Pinpoint the cell where the given text exists, returning its (x, y) midpoint coordinate. 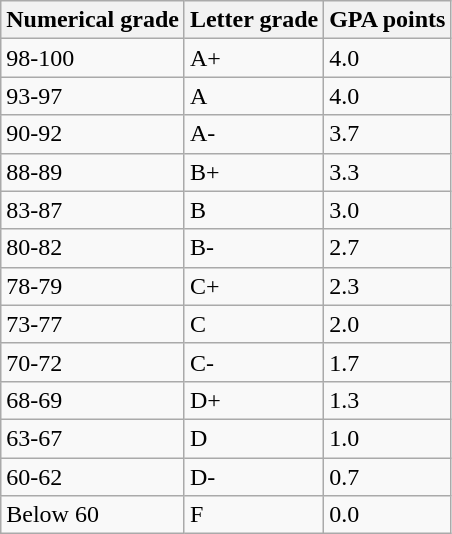
2.0 (388, 324)
1.0 (388, 438)
98-100 (93, 58)
Letter grade (254, 20)
2.7 (388, 248)
A+ (254, 58)
0.0 (388, 515)
D- (254, 477)
70-72 (93, 362)
Numerical grade (93, 20)
93-97 (93, 96)
3.3 (388, 172)
2.3 (388, 286)
C (254, 324)
3.0 (388, 210)
90-92 (93, 134)
83-87 (93, 210)
B+ (254, 172)
1.3 (388, 400)
D+ (254, 400)
0.7 (388, 477)
GPA points (388, 20)
F (254, 515)
A- (254, 134)
80-82 (93, 248)
Below 60 (93, 515)
B- (254, 248)
D (254, 438)
63-67 (93, 438)
73-77 (93, 324)
68-69 (93, 400)
C+ (254, 286)
78-79 (93, 286)
60-62 (93, 477)
88-89 (93, 172)
1.7 (388, 362)
C- (254, 362)
A (254, 96)
B (254, 210)
3.7 (388, 134)
